Capture the cell that displays the provided text and extract its [X, Y] central coordinate. 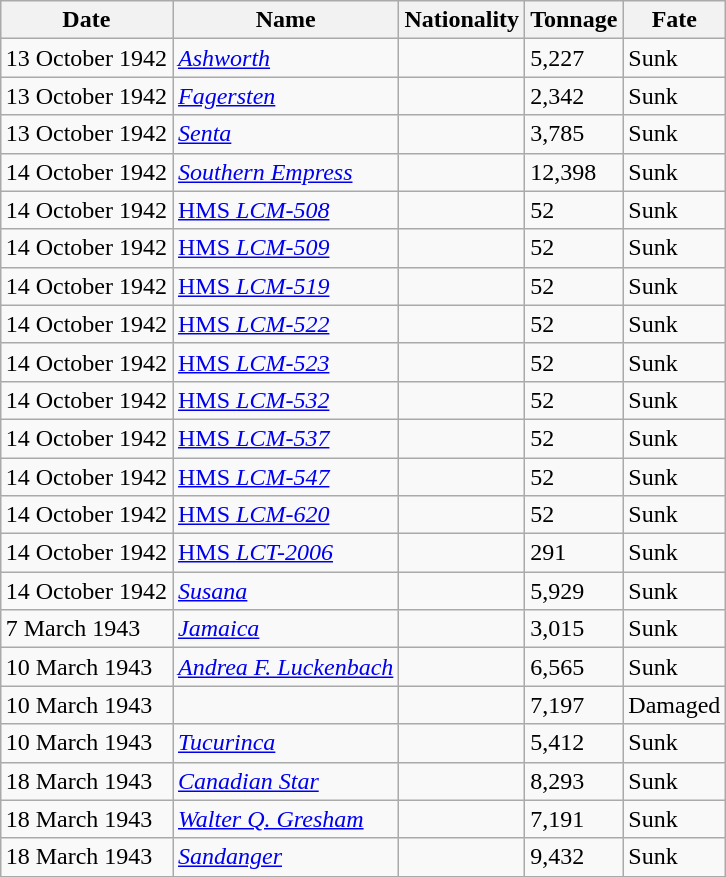
12,398 [574, 172]
5,227 [574, 58]
Walter Q. Gresham [285, 819]
9,432 [574, 857]
7,197 [574, 705]
2,342 [574, 96]
Date [86, 20]
HMS LCM-523 [285, 362]
Sandanger [285, 857]
Southern Empress [285, 172]
Susana [285, 591]
3,785 [574, 134]
HMS LCM-537 [285, 438]
Fagersten [285, 96]
Fate [674, 20]
6,565 [574, 667]
HMS LCM-547 [285, 477]
Tonnage [574, 20]
8,293 [574, 781]
Nationality [462, 20]
HMS LCM-519 [285, 286]
5,929 [574, 591]
HMS LCM-509 [285, 248]
5,412 [574, 743]
HMS LCM-508 [285, 210]
Andrea F. Luckenbach [285, 667]
Canadian Star [285, 781]
Jamaica [285, 629]
Damaged [674, 705]
Senta [285, 134]
HMS LCM-522 [285, 324]
HMS LCM-532 [285, 400]
7,191 [574, 819]
3,015 [574, 629]
7 March 1943 [86, 629]
Tucurinca [285, 743]
Name [285, 20]
HMS LCM-620 [285, 515]
HMS LCT-2006 [285, 553]
Ashworth [285, 58]
291 [574, 553]
